Return [X, Y] of the center of cell containing provided text 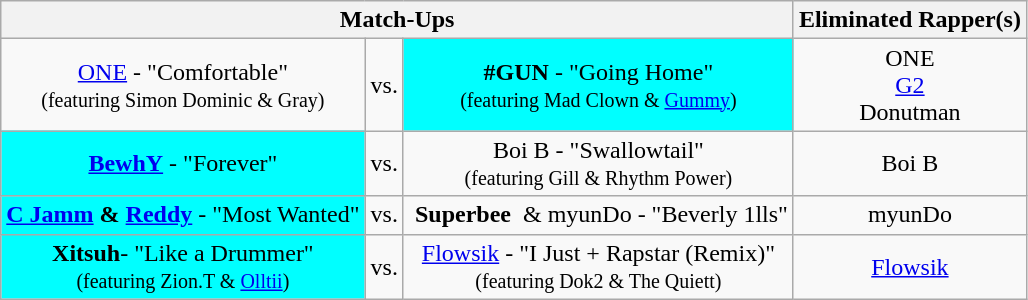
Match-Ups [398, 20]
Superbee & myunDo - "Beverly 1lls" [598, 215]
C Jamm & Reddy - "Most Wanted" [183, 215]
#GUN - "Going Home" (featuring Mad Clown & Gummy) [598, 85]
Flowsik - "I Just + Rapstar (Remix)" (featuring Dok2 & The Quiett) [598, 266]
BewhY - "Forever" [183, 164]
myunDo [910, 215]
Boi B - "Swallowtail" (featuring Gill & Rhythm Power) [598, 164]
Flowsik [910, 266]
ONEG2Donutman [910, 85]
ONE - "Comfortable" (featuring Simon Dominic & Gray) [183, 85]
Boi B [910, 164]
Eliminated Rapper(s) [910, 20]
Xitsuh- "Like a Drummer" (featuring Zion.T & Olltii) [183, 266]
